For the text-containing cell, return its midpoint in [x, y] coordinate format. 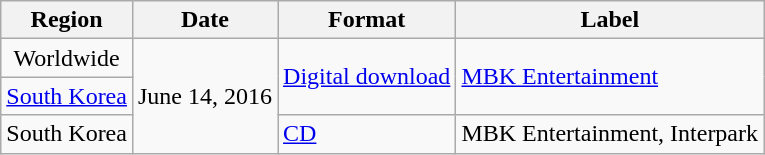
June 14, 2016 [204, 96]
Label [610, 20]
Region [67, 20]
Format [367, 20]
Worldwide [67, 58]
MBK Entertainment, Interpark [610, 134]
Date [204, 20]
MBK Entertainment [610, 77]
Digital download [367, 77]
CD [367, 134]
